Detect which cell encompasses the target text, then output its [x, y] center coordinate. 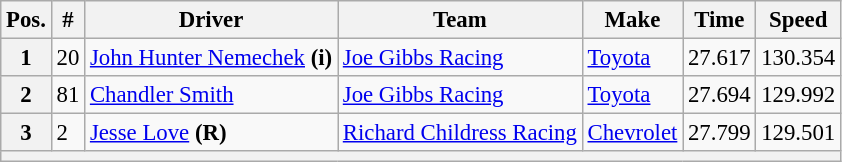
Speed [798, 20]
John Hunter Nemechek (i) [212, 58]
27.694 [720, 95]
Jesse Love (R) [212, 133]
1 [26, 58]
Time [720, 20]
129.501 [798, 133]
130.354 [798, 58]
# [68, 20]
Pos. [26, 20]
3 [26, 133]
Chevrolet [632, 133]
27.617 [720, 58]
Richard Childress Racing [460, 133]
Driver [212, 20]
Chandler Smith [212, 95]
20 [68, 58]
27.799 [720, 133]
81 [68, 95]
Make [632, 20]
Team [460, 20]
129.992 [798, 95]
